Determine the [X, Y] coordinate at the center of the cell enclosing the given text.  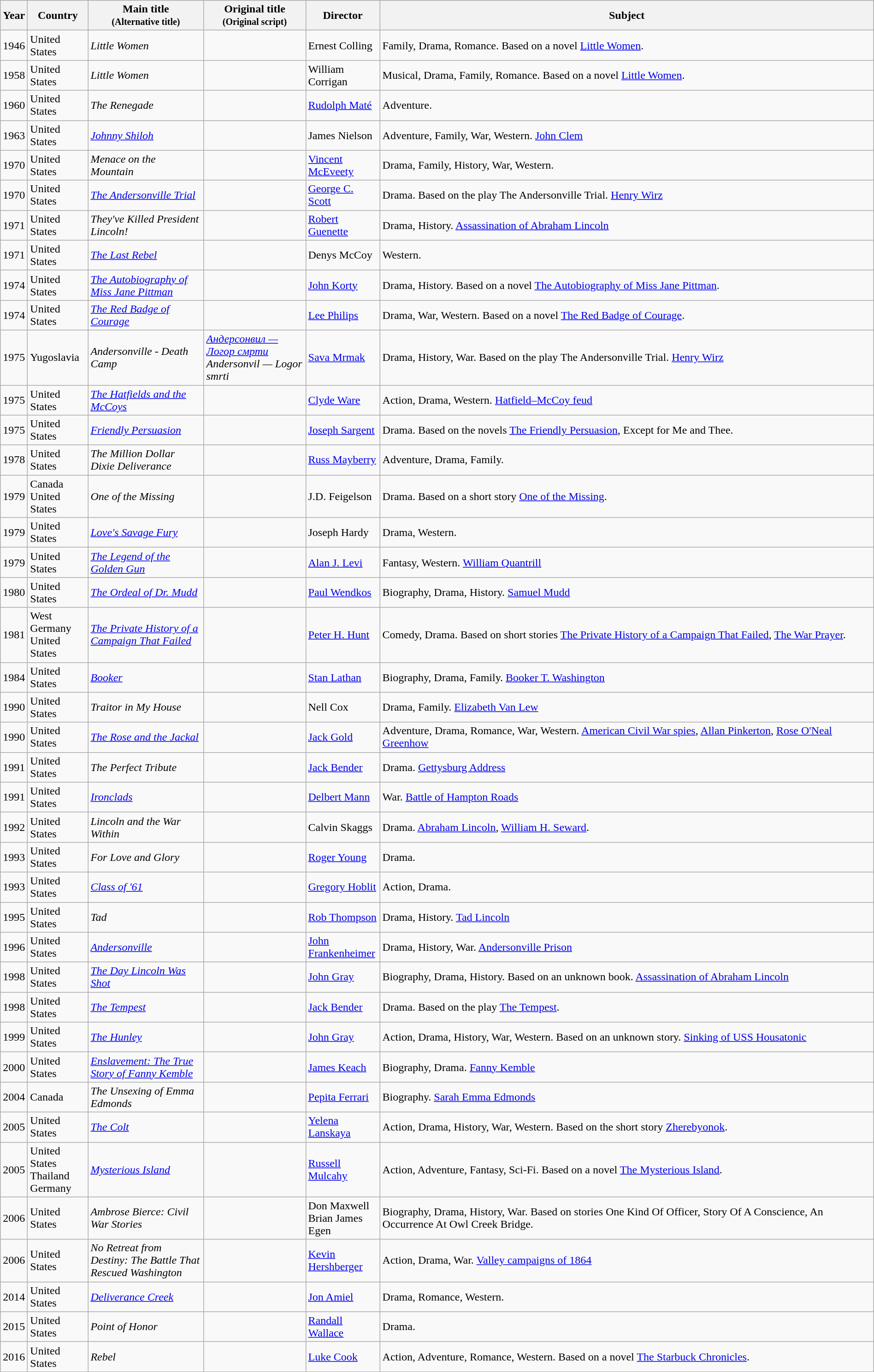
2016 [14, 1357]
Vincent McEveety [343, 165]
Drama. Based on the play The Andersonville Trial. Henry Wirz [627, 195]
2015 [14, 1326]
Biography, Drama. Fanny Kemble [627, 1067]
Drama, Family, History, War, Western. [627, 165]
Biography. Sarah Emma Edmonds [627, 1097]
The Unsexing of Emma Edmonds [146, 1097]
For Love and Glory [146, 857]
The Legend of the Golden Gun [146, 562]
Biography, Drama, History. Samuel Mudd [627, 593]
Kevin Hershberger [343, 1260]
Drama, Western. [627, 533]
John Frankenheimer [343, 948]
Enslavement: The True Story of Fanny Kemble [146, 1067]
Ironclads [146, 797]
Drama, Family. Elizabeth Van Lew [627, 707]
The Renegade [146, 105]
1995 [14, 917]
Drama, War, Western. Based on a novel The Red Badge of Courage. [627, 315]
The Perfect Tribute [146, 767]
Canada [58, 1097]
Drama, History. Assassination of Abraham Lincoln [627, 225]
Adventure, Drama, Family. [627, 460]
The Hatfields and the McCoys [146, 400]
1978 [14, 460]
Country [58, 16]
George C. Scott [343, 195]
2014 [14, 1297]
Comedy, Drama. Based on short stories The Private History of a Campaign That Failed, The War Prayer. [627, 635]
Action, Drama, History, War, Western. Based on an unknown story. Sinking of USS Housatonic [627, 1037]
Lincoln and the War Within [146, 827]
Lee Philips [343, 315]
Musical, Drama, Family, Romance. Based on a novel Little Women. [627, 76]
Action, Drama, War. Valley campaigns of 1864 [627, 1260]
Action, Drama, History, War, Western. Based on the short story Zherebyonok. [627, 1127]
Gregory Hoblit [343, 887]
1960 [14, 105]
Delbert Mann [343, 797]
Drama, History, War. Based on the play The Andersonville Trial. Henry Wirz [627, 358]
Don MaxwellBrian James Egen [343, 1218]
Jon Amiel [343, 1297]
Drama, Romance, Western. [627, 1297]
Paul Wendkos [343, 593]
Biography, Drama, History, War. Based on stories One Kind Of Officer, Story Of A Conscience, An Occurrence At Owl Creek Bridge. [627, 1218]
J.D. Feigelson [343, 496]
James Nielson [343, 135]
The Autobiography of Miss Jane Pittman [146, 285]
West GermanyUnited States [58, 635]
The Colt [146, 1127]
Year [14, 16]
Deliverance Creek [146, 1297]
Drama. Gettysburg Address [627, 767]
Menace on the Mountain [146, 165]
Roger Young [343, 857]
Booker [146, 677]
The Tempest [146, 1007]
Ernest Colling [343, 45]
Rob Thompson [343, 917]
Drama. Based on a short story One of the Missing. [627, 496]
Original title(Original script) [254, 16]
1999 [14, 1037]
Andersonville [146, 948]
Calvin Skaggs [343, 827]
Action, Drama. [627, 887]
1980 [14, 593]
The Million Dollar Dixie Deliverance [146, 460]
2004 [14, 1097]
Biography, Drama, Family. Booker T. Washington [627, 677]
Main title(Alternative title) [146, 16]
Joseph Hardy [343, 533]
Randall Wallace [343, 1326]
Rudolph Maté [343, 105]
Adventure. [627, 105]
Yelena Lanskaya [343, 1127]
Director [343, 16]
The Andersonville Trial [146, 195]
Sava Mrmak [343, 358]
1984 [14, 677]
Traitor in My House [146, 707]
Drama. Based on the play The Tempest. [627, 1007]
Robert Guenette [343, 225]
Tad [146, 917]
Yugoslavia [58, 358]
Jack Gold [343, 737]
United StatesThailandGermany [58, 1170]
Adventure, Drama, Romance, War, Western. American Civil War spies, Allan Pinkerton, Rose O'Neal Greenhow [627, 737]
Class of '61 [146, 887]
Alan J. Levi [343, 562]
One of the Missing [146, 496]
Rebel [146, 1357]
Action, Adventure, Fantasy, Sci-Fi. Based on a novel The Mysterious Island. [627, 1170]
War. Battle of Hampton Roads [627, 797]
Nell Cox [343, 707]
Ambrose Bierce: Civil War Stories [146, 1218]
John Korty [343, 285]
Action, Drama, Western. Hatfield–McCoy feud [627, 400]
Stan Lathan [343, 677]
Drama, History. Based on a novel The Autobiography of Miss Jane Pittman. [627, 285]
Russell Mulcahy [343, 1170]
The Hunley [146, 1037]
2000 [14, 1067]
Joseph Sargent [343, 430]
1996 [14, 948]
Андерсонвил — Логор смртиAndersonvil — Logor smrti [254, 358]
Mysterious Island [146, 1170]
The Ordeal of Dr. Mudd [146, 593]
Action, Adventure, Romance, Western. Based on a novel The Starbuck Chronicles. [627, 1357]
Biography, Drama, History. Based on an unknown book. Assassination of Abraham Lincoln [627, 977]
1992 [14, 827]
James Keach [343, 1067]
1981 [14, 635]
Luke Cook [343, 1357]
The Red Badge of Courage [146, 315]
Drama. Abraham Lincoln, William H. Seward. [627, 827]
William Corrigan [343, 76]
Denys McCoy [343, 255]
1958 [14, 76]
Johnny Shiloh [146, 135]
1963 [14, 135]
Western. [627, 255]
Friendly Persuasion [146, 430]
Family, Drama, Romance. Based on a novel Little Women. [627, 45]
Point of Honor [146, 1326]
Adventure, Family, War, Western. John Clem [627, 135]
Drama. Based on the novels The Friendly Persuasion, Except for Me and Thee. [627, 430]
No Retreat from Destiny: The Battle That Rescued Washington [146, 1260]
Andersonville - Death Camp [146, 358]
The Private History of a Campaign That Failed [146, 635]
The Rose and the Jackal [146, 737]
Peter H. Hunt [343, 635]
Drama, History, War. Andersonville Prison [627, 948]
The Day Lincoln Was Shot [146, 977]
Pepita Ferrari [343, 1097]
Drama, History. Tad Lincoln [627, 917]
They've Killed President Lincoln! [146, 225]
Russ Mayberry [343, 460]
Fantasy, Western. William Quantrill [627, 562]
The Last Rebel [146, 255]
Love's Savage Fury [146, 533]
Subject [627, 16]
1946 [14, 45]
CanadaUnited States [58, 496]
Clyde Ware [343, 400]
